Provide the (x, y) coordinate of the cell's center where the given text is located.  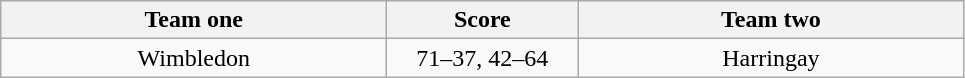
Score (482, 20)
Harringay (771, 58)
Team two (771, 20)
Wimbledon (194, 58)
71–37, 42–64 (482, 58)
Team one (194, 20)
